Extract the [X, Y] coordinate from the center of the cell holding the provided text.  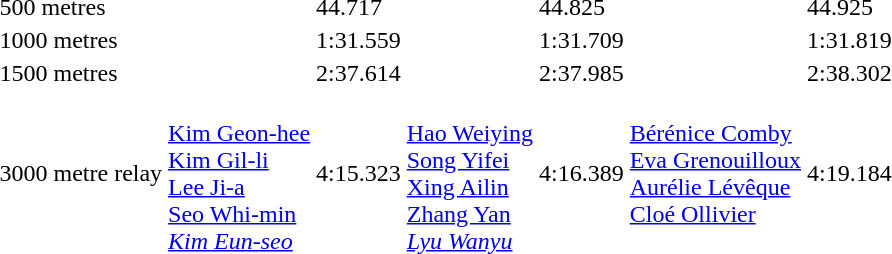
2:37.985 [582, 73]
2:37.614 [359, 73]
1:31.709 [582, 40]
1:31.559 [359, 40]
